Search for the cell housing the specified text and yield its [x, y] center coordinate. 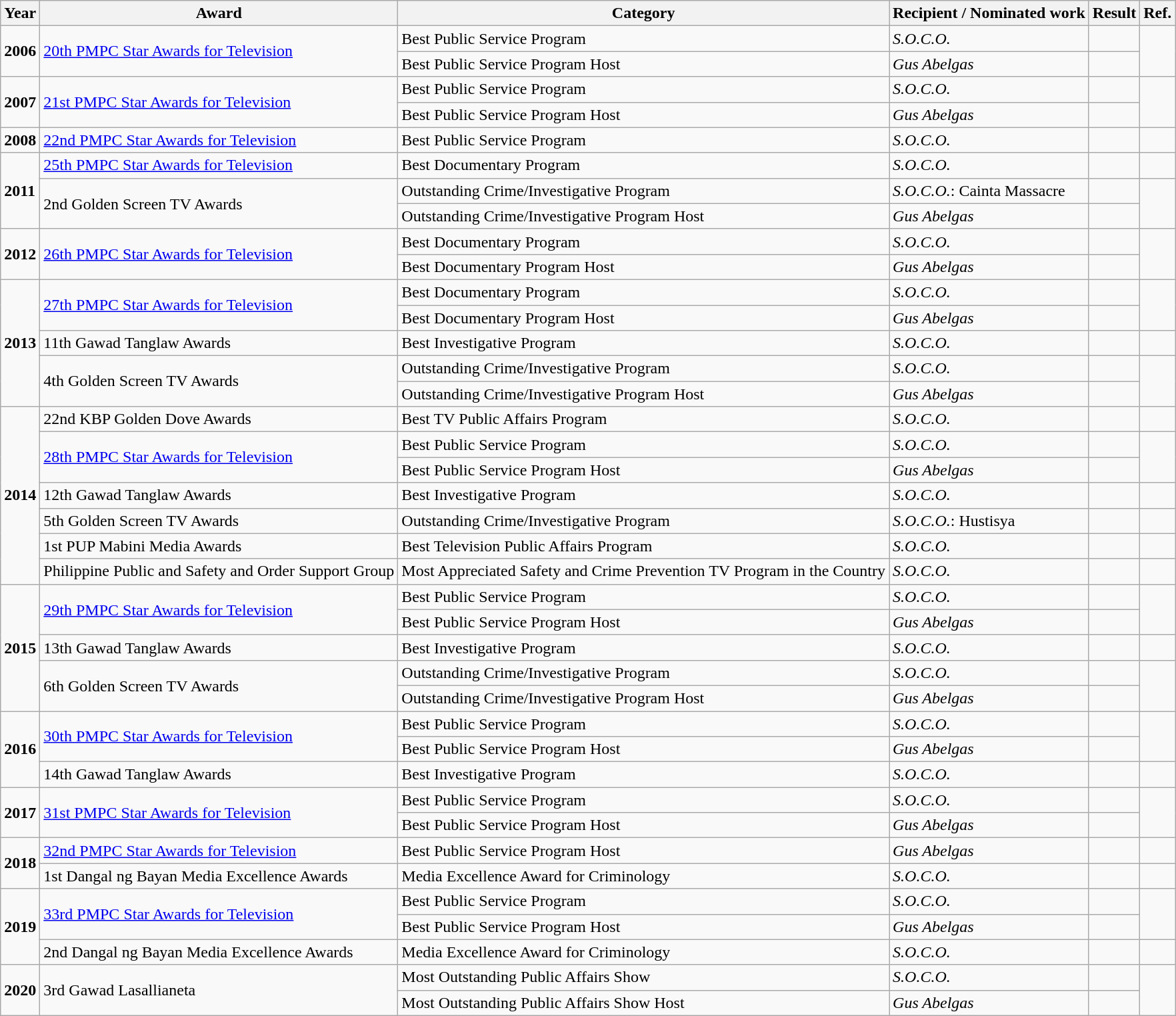
Most Appreciated Safety and Crime Prevention TV Program in the Country [644, 571]
3rd Gawad Lasallianeta [219, 990]
6th Golden Screen TV Awards [219, 685]
2014 [20, 495]
Recipient / Nominated work [989, 13]
1st Dangal ng Bayan Media Excellence Awards [219, 876]
32nd PMPC Star Awards for Television [219, 851]
S.O.C.O.: Cainta Massacre [989, 191]
2011 [20, 191]
2007 [20, 102]
30th PMPC Star Awards for Television [219, 736]
33rd PMPC Star Awards for Television [219, 914]
22nd KBP Golden Dove Awards [219, 419]
2006 [20, 51]
Ref. [1157, 13]
1st PUP Mabini Media Awards [219, 546]
Best Television Public Affairs Program [644, 546]
13th Gawad Tanglaw Awards [219, 647]
2nd Golden Screen TV Awards [219, 203]
22nd PMPC Star Awards for Television [219, 140]
Most Outstanding Public Affairs Show [644, 977]
Result [1114, 13]
2019 [20, 927]
28th PMPC Star Awards for Television [219, 457]
Most Outstanding Public Affairs Show Host [644, 1003]
31st PMPC Star Awards for Television [219, 813]
2017 [20, 813]
12th Gawad Tanglaw Awards [219, 495]
Year [20, 13]
2013 [20, 343]
Category [644, 13]
11th Gawad Tanglaw Awards [219, 343]
Best TV Public Affairs Program [644, 419]
5th Golden Screen TV Awards [219, 521]
2nd Dangal ng Bayan Media Excellence Awards [219, 952]
2020 [20, 990]
20th PMPC Star Awards for Television [219, 51]
25th PMPC Star Awards for Television [219, 165]
S.O.C.O.: Hustisya [989, 521]
4th Golden Screen TV Awards [219, 381]
2012 [20, 254]
14th Gawad Tanglaw Awards [219, 775]
Award [219, 13]
2018 [20, 863]
29th PMPC Star Awards for Television [219, 609]
27th PMPC Star Awards for Television [219, 305]
21st PMPC Star Awards for Television [219, 102]
2015 [20, 647]
2008 [20, 140]
2016 [20, 749]
Philippine Public and Safety and Order Support Group [219, 571]
26th PMPC Star Awards for Television [219, 254]
